Identify which cell holds the provided text, then report its [X, Y] central coordinate. 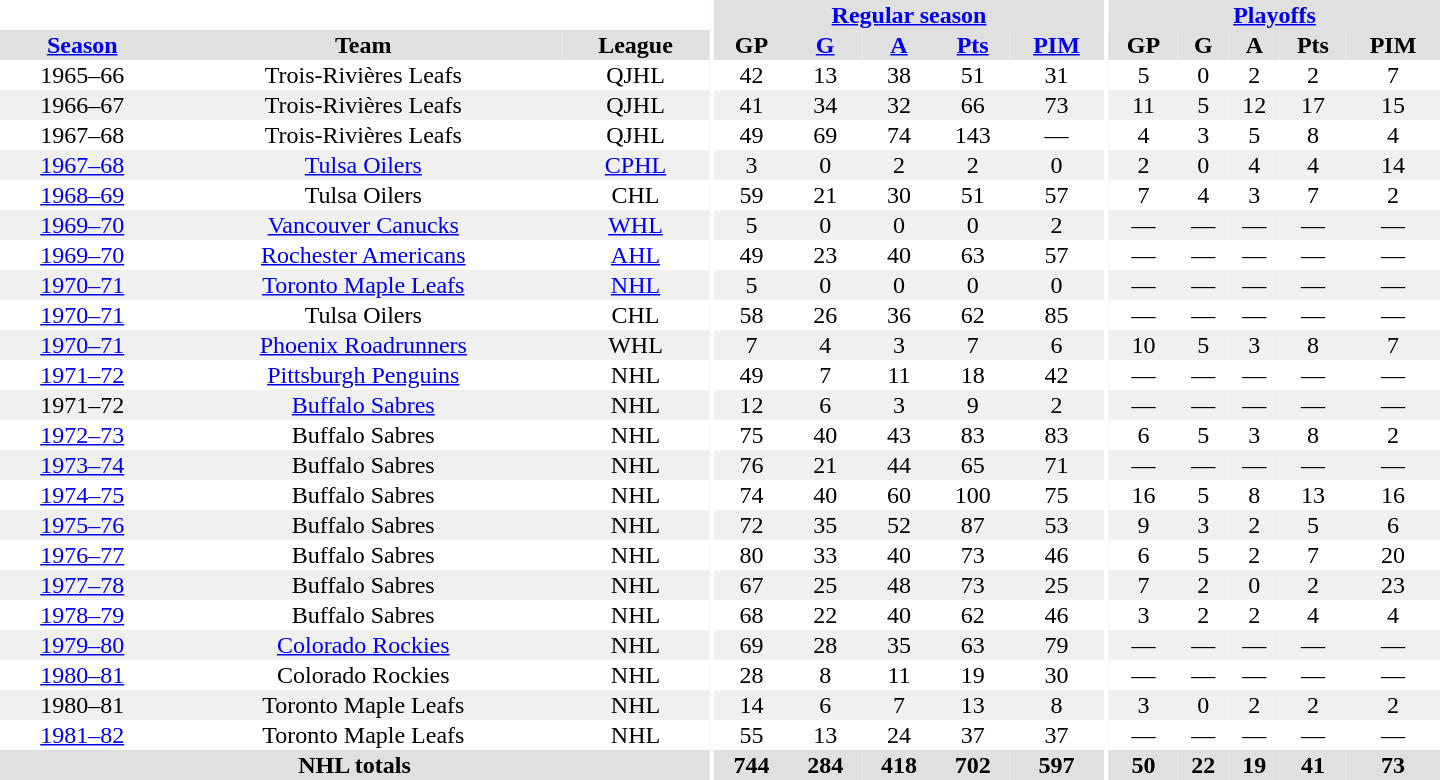
67 [752, 585]
Playoffs [1274, 15]
Rochester Americans [363, 255]
744 [752, 765]
Pittsburgh Penguins [363, 375]
1968–69 [82, 195]
31 [1057, 75]
Team [363, 45]
80 [752, 555]
1977–78 [82, 585]
1972–73 [82, 435]
79 [1057, 645]
284 [825, 765]
87 [973, 525]
Regular season [910, 15]
1978–79 [82, 615]
1979–80 [82, 645]
85 [1057, 315]
418 [899, 765]
68 [752, 615]
33 [825, 555]
702 [973, 765]
43 [899, 435]
48 [899, 585]
597 [1057, 765]
24 [899, 735]
55 [752, 735]
18 [973, 375]
1965–66 [82, 75]
58 [752, 315]
65 [973, 465]
League [636, 45]
10 [1144, 345]
Vancouver Canucks [363, 225]
32 [899, 105]
143 [973, 135]
17 [1313, 105]
20 [1393, 555]
CPHL [636, 165]
1975–76 [82, 525]
1974–75 [82, 495]
71 [1057, 465]
100 [973, 495]
NHL totals [354, 765]
26 [825, 315]
53 [1057, 525]
76 [752, 465]
15 [1393, 105]
50 [1144, 765]
44 [899, 465]
Season [82, 45]
1966–67 [82, 105]
1976–77 [82, 555]
38 [899, 75]
36 [899, 315]
60 [899, 495]
1981–82 [82, 735]
34 [825, 105]
52 [899, 525]
1973–74 [82, 465]
66 [973, 105]
59 [752, 195]
Phoenix Roadrunners [363, 345]
72 [752, 525]
AHL [636, 255]
